Find where the given text appears and provide that cell's center as [x, y] coordinate. 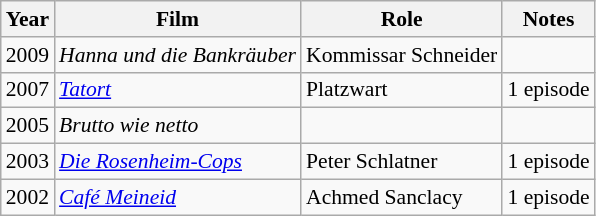
Notes [548, 19]
Year [28, 19]
Kommissar Schneider [402, 55]
2002 [28, 197]
Film [178, 19]
Hanna und die Bankräuber [178, 55]
2003 [28, 162]
2007 [28, 90]
Brutto wie netto [178, 126]
Tatort [178, 90]
Role [402, 19]
Achmed Sanclacy [402, 197]
2009 [28, 55]
Platzwart [402, 90]
Café Meineid [178, 197]
Peter Schlatner [402, 162]
Die Rosenheim-Cops [178, 162]
2005 [28, 126]
